Capture the cell that displays the provided text and extract its [X, Y] central coordinate. 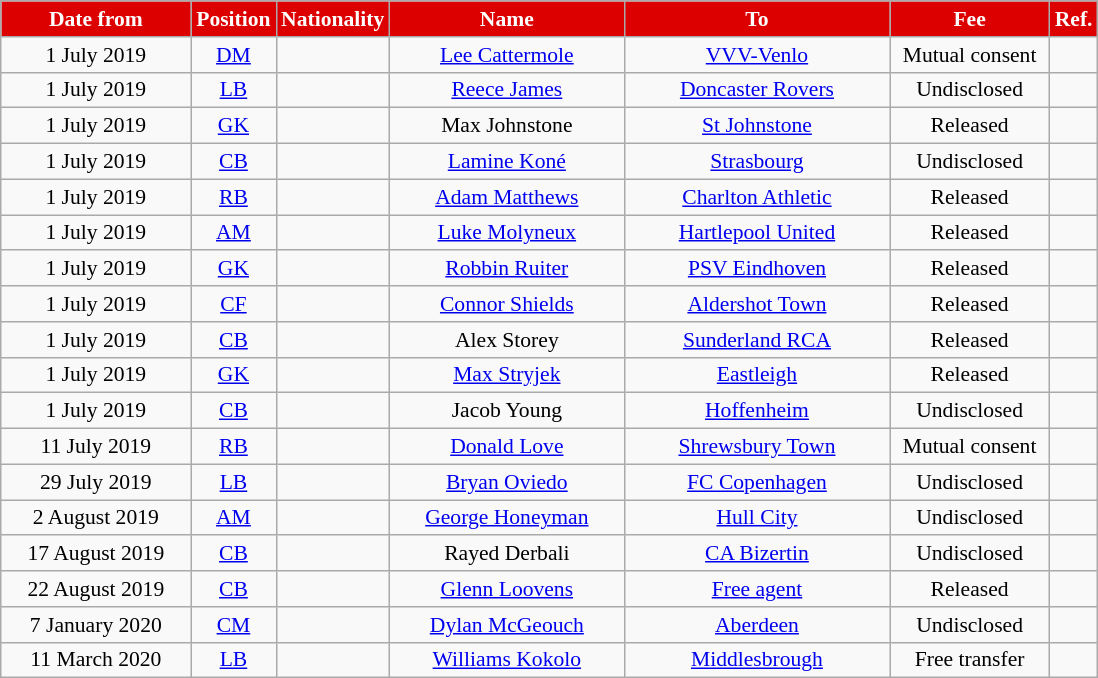
Free transfer [970, 660]
Lamine Koné [506, 162]
Williams Kokolo [506, 660]
Eastleigh [756, 375]
Aldershot Town [756, 304]
7 January 2020 [96, 625]
29 July 2019 [96, 482]
Hartlepool United [756, 233]
Rayed Derbali [506, 554]
To [756, 19]
Luke Molyneux [506, 233]
Doncaster Rovers [756, 90]
VVV-Venlo [756, 55]
Sunderland RCA [756, 340]
CM [234, 625]
DM [234, 55]
Hull City [756, 518]
Shrewsbury Town [756, 447]
Bryan Oviedo [506, 482]
11 July 2019 [96, 447]
Free agent [756, 589]
Donald Love [506, 447]
22 August 2019 [96, 589]
Ref. [1074, 19]
Max Johnstone [506, 126]
Middlesbrough [756, 660]
PSV Eindhoven [756, 269]
Charlton Athletic [756, 197]
St Johnstone [756, 126]
Lee Cattermole [506, 55]
17 August 2019 [96, 554]
George Honeyman [506, 518]
Alex Storey [506, 340]
Aberdeen [756, 625]
Fee [970, 19]
Strasbourg [756, 162]
2 August 2019 [96, 518]
Connor Shields [506, 304]
Robbin Ruiter [506, 269]
FC Copenhagen [756, 482]
CA Bizertin [756, 554]
Jacob Young [506, 411]
Hoffenheim [756, 411]
11 March 2020 [96, 660]
Glenn Loovens [506, 589]
Max Stryjek [506, 375]
Dylan McGeouch [506, 625]
Position [234, 19]
Date from [96, 19]
Name [506, 19]
CF [234, 304]
Adam Matthews [506, 197]
Nationality [332, 19]
Reece James [506, 90]
